Pinpoint the cell where the given text exists, returning its [x, y] midpoint coordinate. 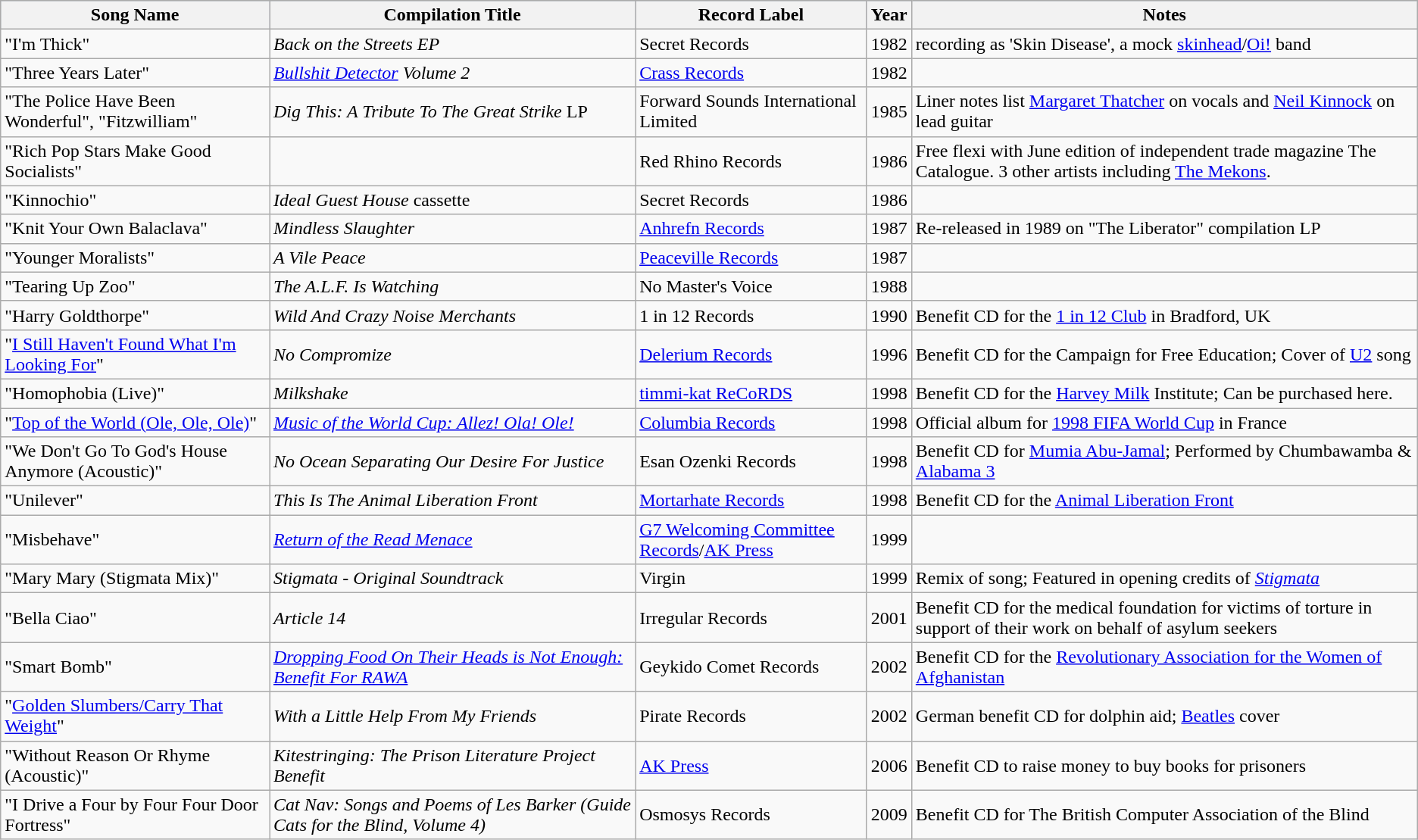
Osmosys Records [751, 815]
Song Name [135, 15]
Anhrefn Records [751, 229]
G7 Welcoming Committee Records/AK Press [751, 539]
Irregular Records [751, 618]
"We Don't Go To God's House Anymore (Acoustic)" [135, 462]
Esan Ozenki Records [751, 462]
Columbia Records [751, 422]
Back on the Streets EP [453, 44]
No Compromize [453, 354]
Milkshake [453, 393]
Liner notes list Margaret Thatcher on vocals and Neil Kinnock on lead guitar [1164, 112]
Benefit CD for The British Computer Association of the Blind [1164, 815]
The A.L.F. Is Watching [453, 286]
"Homophobia (Live)" [135, 393]
"Bella Ciao" [135, 618]
"The Police Have Been Wonderful", "Fitzwilliam" [135, 112]
Article 14 [453, 618]
1996 [889, 354]
"Harry Goldthorpe" [135, 315]
"Misbehave" [135, 539]
Dropping Food On Their Heads is Not Enough: Benefit For RAWA [453, 667]
"Knit Your Own Balaclava" [135, 229]
Compilation Title [453, 15]
"Without Reason Or Rhyme (Acoustic)" [135, 765]
Year [889, 15]
2006 [889, 765]
Music of the World Cup: Allez! Ola! Ole! [453, 422]
Delerium Records [751, 354]
Pirate Records [751, 717]
Wild And Crazy Noise Merchants [453, 315]
recording as 'Skin Disease', a mock skinhead/Oi! band [1164, 44]
"Kinnochio" [135, 200]
Free flexi with June edition of independent trade magazine The Catalogue. 3 other artists including The Mekons. [1164, 161]
Return of the Read Menace [453, 539]
Bullshit Detector Volume 2 [453, 73]
Forward Sounds International Limited [751, 112]
1 in 12 Records [751, 315]
No Master's Voice [751, 286]
Peaceville Records [751, 258]
"I Drive a Four by Four Four Door Fortress" [135, 815]
With a Little Help From My Friends [453, 717]
"Rich Pop Stars Make Good Socialists" [135, 161]
1990 [889, 315]
Benefit CD for the 1 in 12 Club in Bradford, UK [1164, 315]
Benefit CD for the Harvey Milk Institute; Can be purchased here. [1164, 393]
German benefit CD for dolphin aid; Beatles cover [1164, 717]
Benefit CD for the medical foundation for victims of torture in support of their work on behalf of asylum seekers [1164, 618]
"I Still Haven't Found What I'm Looking For" [135, 354]
"Three Years Later" [135, 73]
Benefit CD for the Campaign for Free Education; Cover of U2 song [1164, 354]
Stigmata - Original Soundtrack [453, 579]
"Golden Slumbers/Carry That Weight" [135, 717]
Notes [1164, 15]
Re-released in 1989 on "The Liberator" compilation LP [1164, 229]
This Is The Animal Liberation Front [453, 501]
2001 [889, 618]
"Unilever" [135, 501]
Geykido Comet Records [751, 667]
Benefit CD for the Animal Liberation Front [1164, 501]
"Younger Moralists" [135, 258]
"Tearing Up Zoo" [135, 286]
"I'm Thick" [135, 44]
1985 [889, 112]
Ideal Guest House cassette [453, 200]
Dig This: A Tribute To The Great Strike LP [453, 112]
timmi-kat ReCoRDS [751, 393]
"Top of the World (Ole, Ole, Ole)" [135, 422]
No Ocean Separating Our Desire For Justice [453, 462]
Mindless Slaughter [453, 229]
Red Rhino Records [751, 161]
Record Label [751, 15]
Crass Records [751, 73]
Benefit CD for Mumia Abu-Jamal; Performed by Chumbawamba & Alabama 3 [1164, 462]
Benefit CD for the Revolutionary Association for the Women of Afghanistan [1164, 667]
A Vile Peace [453, 258]
AK Press [751, 765]
Mortarhate Records [751, 501]
Benefit CD to raise money to buy books for prisoners [1164, 765]
Remix of song; Featured in opening credits of Stigmata [1164, 579]
"Mary Mary (Stigmata Mix)" [135, 579]
2009 [889, 815]
"Smart Bomb" [135, 667]
Cat Nav: Songs and Poems of Les Barker (Guide Cats for the Blind, Volume 4) [453, 815]
1988 [889, 286]
Official album for 1998 FIFA World Cup in France [1164, 422]
Virgin [751, 579]
Kitestringing: The Prison Literature Project Benefit [453, 765]
